Capture the cell that displays the provided text and extract its [X, Y] central coordinate. 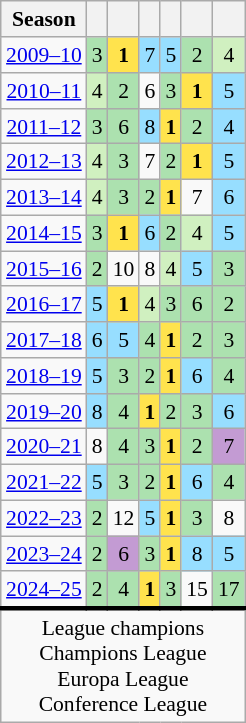
League champions Champions League Europa League Conference League [123, 665]
17 [229, 590]
2011–12 [44, 126]
15 [197, 590]
2023–24 [44, 554]
2019–20 [44, 411]
2014–15 [44, 233]
12 [124, 518]
2018–19 [44, 376]
2015–16 [44, 269]
2013–14 [44, 197]
2009–10 [44, 55]
Season [44, 19]
10 [124, 269]
2022–23 [44, 518]
2017–18 [44, 340]
2012–13 [44, 162]
2016–17 [44, 304]
2024–25 [44, 590]
2021–22 [44, 482]
2020–21 [44, 447]
2010–11 [44, 91]
